Detect which cell encompasses the target text, then output its [X, Y] center coordinate. 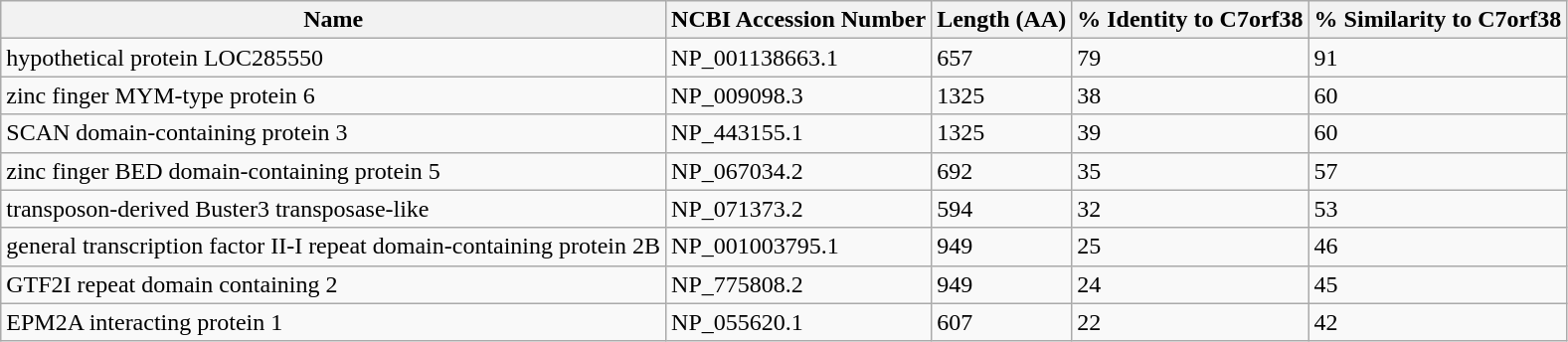
general transcription factor II-I repeat domain-containing protein 2B [334, 247]
46 [1438, 247]
607 [1002, 322]
NP_001003795.1 [799, 247]
22 [1190, 322]
NP_443155.1 [799, 133]
NP_775808.2 [799, 284]
% Identity to C7orf38 [1190, 20]
657 [1002, 58]
NP_055620.1 [799, 322]
EPM2A interacting protein 1 [334, 322]
NP_001138663.1 [799, 58]
91 [1438, 58]
NP_067034.2 [799, 171]
39 [1190, 133]
NP_071373.2 [799, 209]
25 [1190, 247]
38 [1190, 95]
NP_009098.3 [799, 95]
hypothetical protein LOC285550 [334, 58]
53 [1438, 209]
NCBI Accession Number [799, 20]
35 [1190, 171]
45 [1438, 284]
42 [1438, 322]
Name [334, 20]
692 [1002, 171]
594 [1002, 209]
32 [1190, 209]
Length (AA) [1002, 20]
24 [1190, 284]
79 [1190, 58]
GTF2I repeat domain containing 2 [334, 284]
57 [1438, 171]
% Similarity to C7orf38 [1438, 20]
SCAN domain-containing protein 3 [334, 133]
zinc finger BED domain-containing protein 5 [334, 171]
transposon-derived Buster3 transposase-like [334, 209]
zinc finger MYM-type protein 6 [334, 95]
